Return [x, y] of the center of cell containing provided text 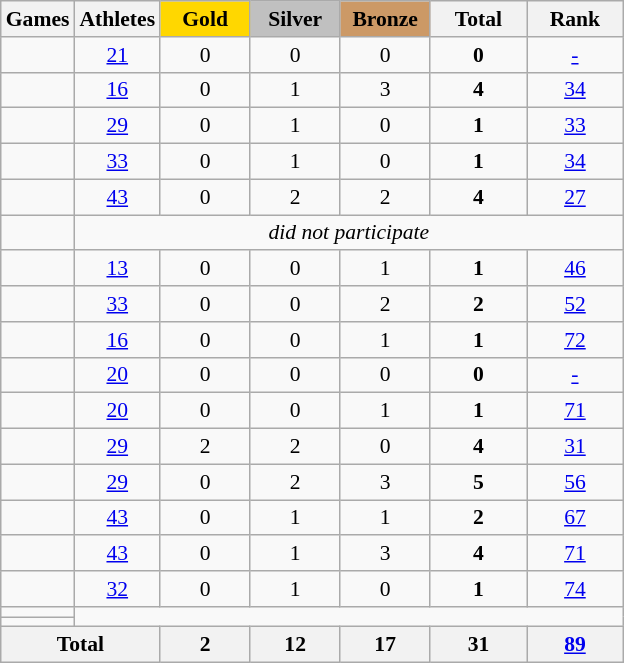
5 [478, 482]
Athletes [117, 19]
56 [576, 482]
46 [576, 269]
27 [576, 197]
17 [385, 645]
52 [576, 304]
12 [295, 645]
21 [117, 55]
Rank [576, 19]
Games [38, 19]
89 [576, 645]
32 [117, 589]
Bronze [385, 19]
74 [576, 589]
67 [576, 518]
13 [117, 269]
72 [576, 340]
Silver [295, 19]
did not participate [348, 233]
Gold [205, 19]
